Determine the [X, Y] coordinate at the center of the cell enclosing the given text.  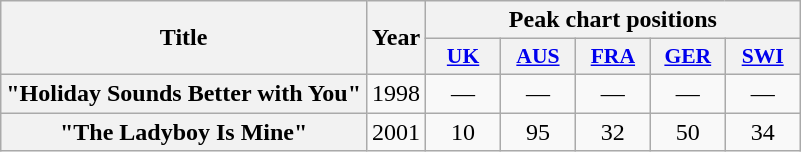
"The Ladyboy Is Mine" [184, 131]
Year [396, 38]
50 [688, 131]
Peak chart positions [614, 20]
GER [688, 57]
95 [538, 131]
34 [762, 131]
"Holiday Sounds Better with You" [184, 93]
UK [464, 57]
1998 [396, 93]
10 [464, 131]
Title [184, 38]
2001 [396, 131]
32 [612, 131]
SWI [762, 57]
AUS [538, 57]
FRA [612, 57]
